Search for the cell housing the specified text and yield its [X, Y] center coordinate. 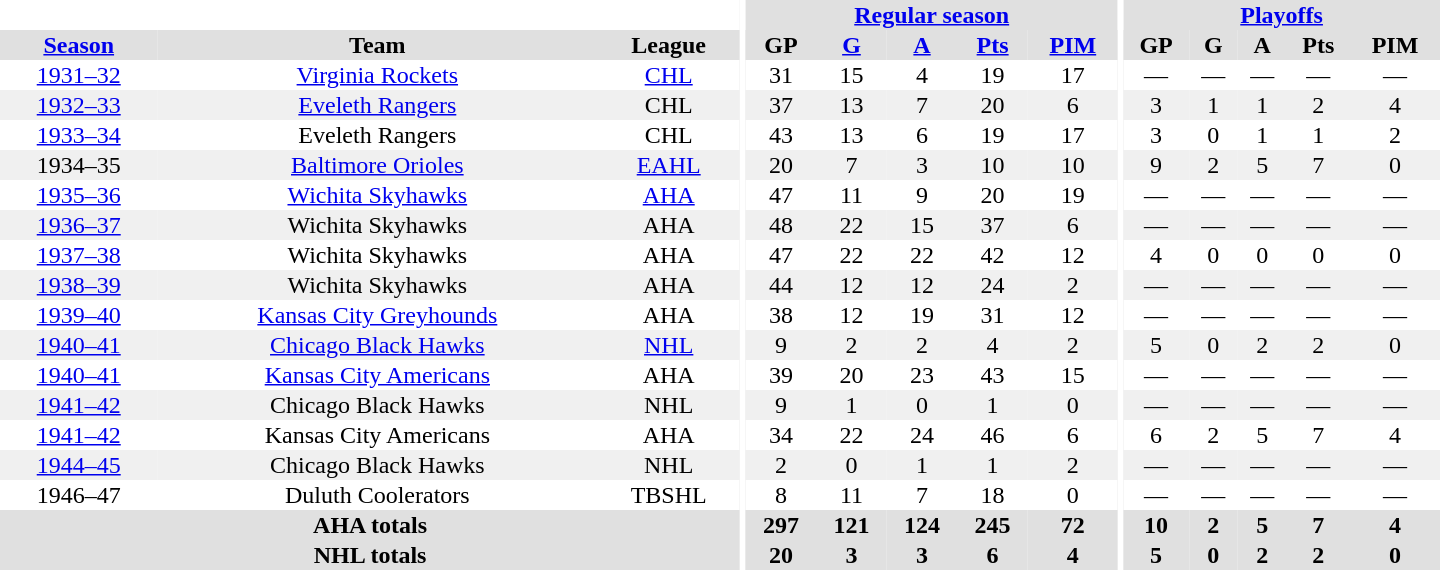
Regular season [932, 15]
1933–34 [78, 135]
1939–40 [78, 315]
1936–37 [78, 225]
42 [992, 255]
34 [782, 435]
Virginia Rockets [377, 75]
121 [852, 525]
TBSHL [668, 495]
1934–35 [78, 165]
44 [782, 285]
Playoffs [1282, 15]
1944–45 [78, 465]
1932–33 [78, 105]
72 [1073, 525]
48 [782, 225]
1935–36 [78, 195]
23 [922, 375]
EAHL [668, 165]
1946–47 [78, 495]
AHA totals [370, 525]
1938–39 [78, 285]
1937–38 [78, 255]
39 [782, 375]
Kansas City Greyhounds [377, 315]
46 [992, 435]
8 [782, 495]
297 [782, 525]
Season [78, 45]
NHL totals [370, 555]
124 [922, 525]
Team [377, 45]
League [668, 45]
Duluth Coolerators [377, 495]
38 [782, 315]
18 [992, 495]
Baltimore Orioles [377, 165]
1931–32 [78, 75]
245 [992, 525]
